Search for the cell housing the specified text and yield its (X, Y) center coordinate. 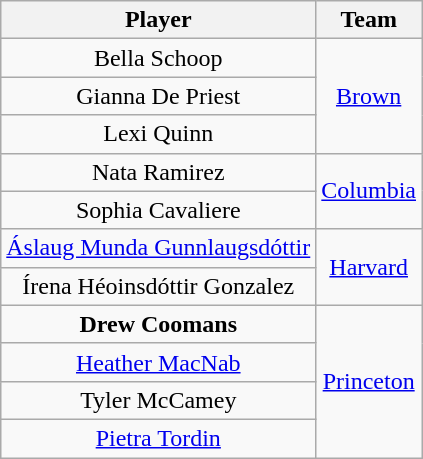
Pietra Tordin (158, 438)
Áslaug Munda Gunnlaugsdóttir (158, 248)
Team (369, 20)
Gianna De Priest (158, 96)
Heather MacNab (158, 362)
Sophia Cavaliere (158, 210)
Harvard (369, 267)
Columbia (369, 191)
Drew Coomans (158, 324)
Bella Schoop (158, 58)
Player (158, 20)
Brown (369, 96)
Írena Héoinsdóttir Gonzalez (158, 286)
Tyler McCamey (158, 400)
Nata Ramirez (158, 172)
Princeton (369, 381)
Lexi Quinn (158, 134)
